Return the [X, Y] coordinate for the center point of the cell that contains the specified text.  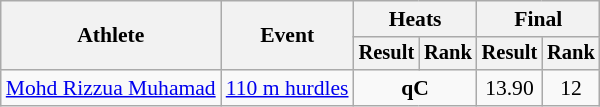
110 m hurdles [288, 88]
Final [538, 19]
qC [416, 88]
Athlete [111, 36]
Event [288, 36]
Heats [416, 19]
Mohd Rizzua Muhamad [111, 88]
12 [571, 88]
13.90 [510, 88]
